For the text-containing cell, return its midpoint in [X, Y] coordinate format. 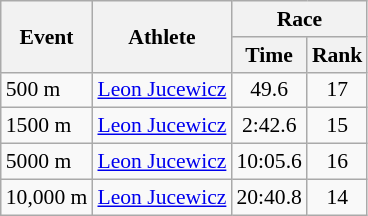
16 [338, 162]
500 m [47, 90]
10,000 m [47, 197]
17 [338, 90]
20:40.8 [268, 197]
Event [47, 36]
10:05.6 [268, 162]
14 [338, 197]
Race [299, 19]
5000 m [47, 162]
Time [268, 55]
49.6 [268, 90]
Rank [338, 55]
Athlete [162, 36]
1500 m [47, 126]
15 [338, 126]
2:42.6 [268, 126]
